Capture the cell that displays the provided text and extract its (X, Y) central coordinate. 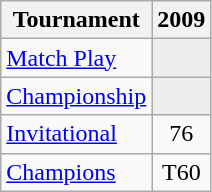
Champions (76, 172)
T60 (182, 172)
Tournament (76, 20)
Invitational (76, 134)
Match Play (76, 58)
Championship (76, 96)
76 (182, 134)
2009 (182, 20)
